Extract the [X, Y] coordinate from the center of the cell holding the provided text.  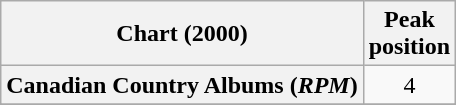
Chart (2000) [182, 34]
Canadian Country Albums (RPM) [182, 85]
4 [409, 85]
Peak position [409, 34]
